Capture the cell that displays the provided text and extract its [X, Y] central coordinate. 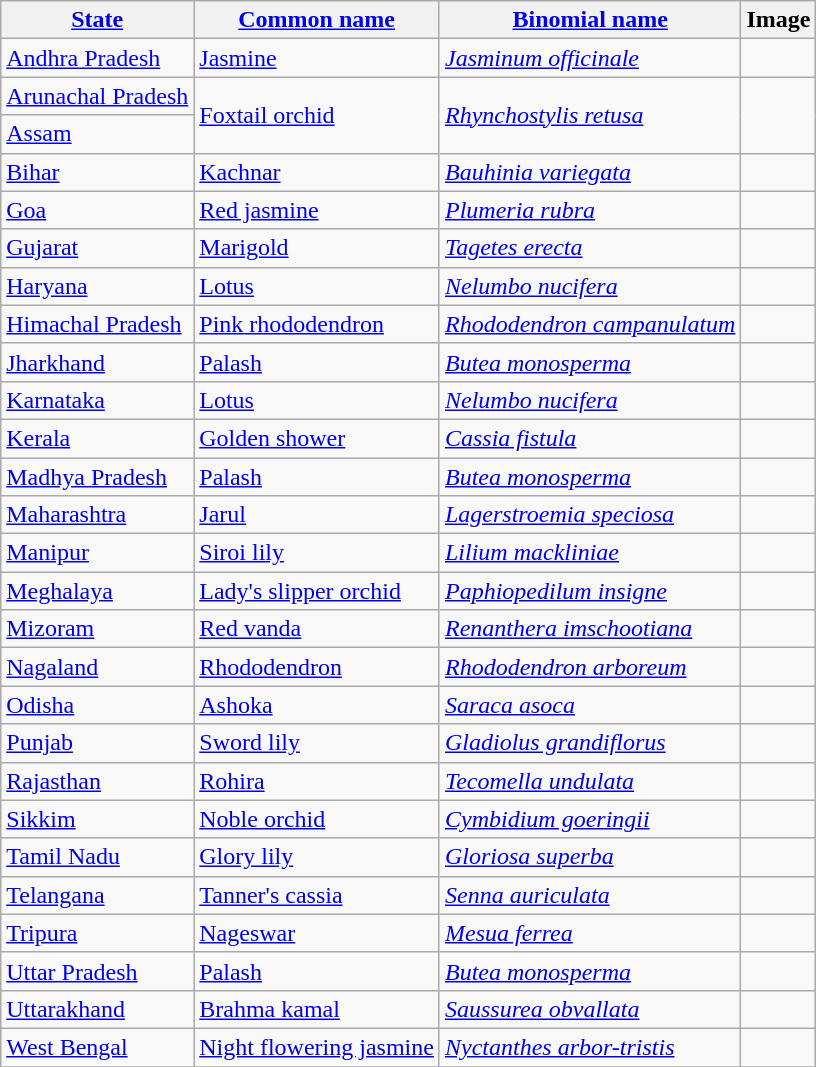
Siroi lily [317, 553]
Andhra Pradesh [98, 58]
Binomial name [590, 20]
Tanner's cassia [317, 895]
Sword lily [317, 743]
Meghalaya [98, 591]
Rhododendron campanulatum [590, 324]
Cymbidium goeringii [590, 819]
Paphiopedilum insigne [590, 591]
Ashoka [317, 705]
Brahma kamal [317, 1009]
Madhya Pradesh [98, 477]
Image [778, 20]
Red jasmine [317, 210]
Himachal Pradesh [98, 324]
Nageswar [317, 933]
Saraca asoca [590, 705]
Red vanda [317, 629]
Lady's slipper orchid [317, 591]
Bihar [98, 172]
Uttar Pradesh [98, 971]
Golden shower [317, 438]
Kerala [98, 438]
Nyctanthes arbor-tristis [590, 1047]
Telangana [98, 895]
Jharkhand [98, 362]
Common name [317, 20]
Jarul [317, 515]
Rhododendron [317, 667]
Assam [98, 134]
Mizoram [98, 629]
Rajasthan [98, 781]
State [98, 20]
Saussurea obvallata [590, 1009]
Rhododendron arboreum [590, 667]
Rhynchostylis retusa [590, 115]
Cassia fistula [590, 438]
Mesua ferrea [590, 933]
Tripura [98, 933]
Foxtail orchid [317, 115]
Gloriosa superba [590, 857]
Lilium mackliniae [590, 553]
Manipur [98, 553]
Maharashtra [98, 515]
Nagaland [98, 667]
Jasminum officinale [590, 58]
Jasmine [317, 58]
Sikkim [98, 819]
Punjab [98, 743]
Odisha [98, 705]
Pink rhododendron [317, 324]
Renanthera imschootiana [590, 629]
Kachnar [317, 172]
Uttarakhand [98, 1009]
Glory lily [317, 857]
Gujarat [98, 248]
Rohira [317, 781]
Plumeria rubra [590, 210]
Haryana [98, 286]
Bauhinia variegata [590, 172]
Gladiolus grandiflorus [590, 743]
Night flowering jasmine [317, 1047]
West Bengal [98, 1047]
Karnataka [98, 400]
Tecomella undulata [590, 781]
Arunachal Pradesh [98, 96]
Goa [98, 210]
Marigold [317, 248]
Noble orchid [317, 819]
Tamil Nadu [98, 857]
Tagetes erecta [590, 248]
Lagerstroemia speciosa [590, 515]
Senna auriculata [590, 895]
